Scan for the cell matching the given text and deliver its [X, Y] coordinate at center. 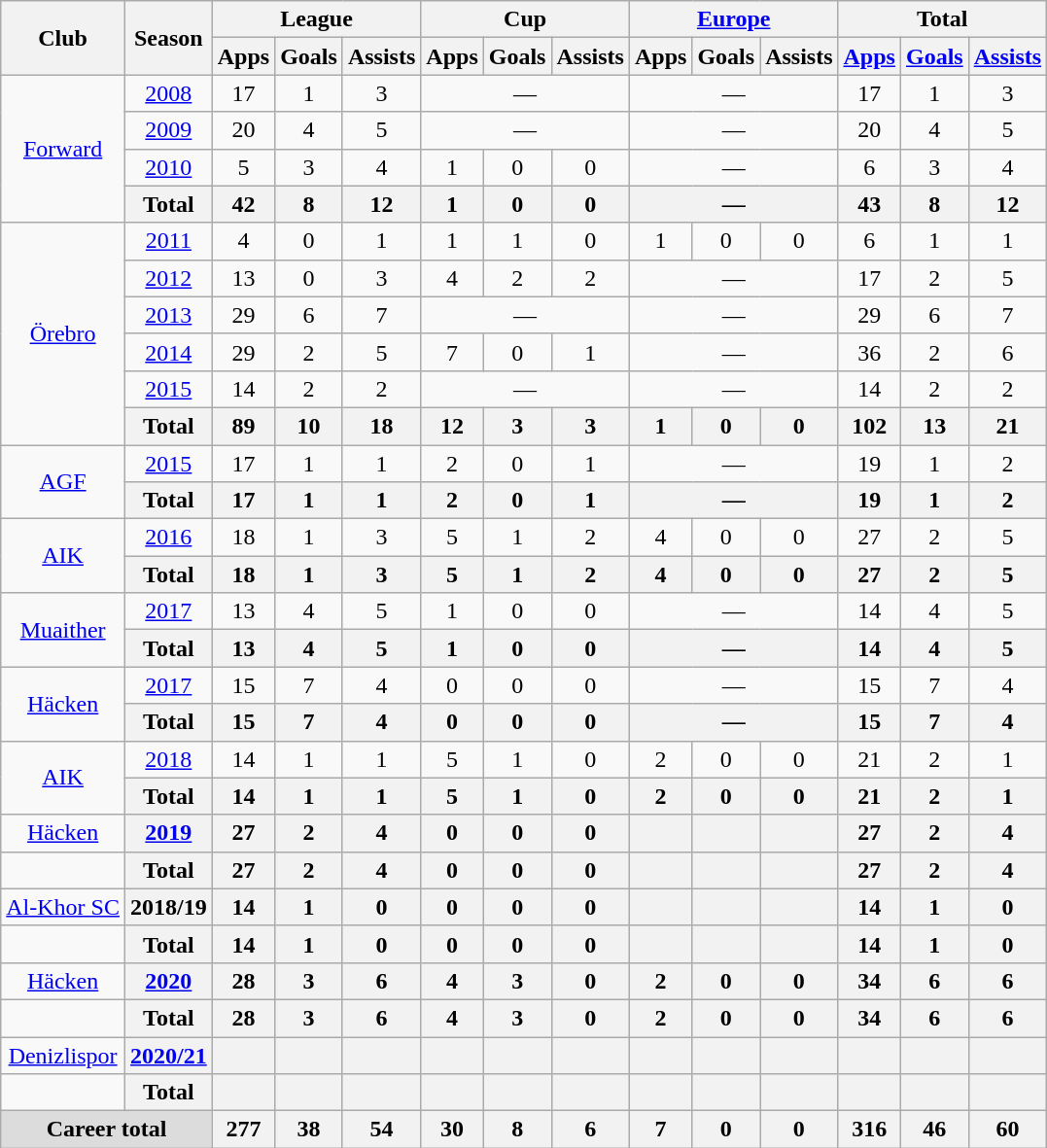
2013 [168, 315]
316 [869, 1130]
2010 [168, 167]
2012 [168, 278]
30 [452, 1130]
Cup [525, 19]
46 [934, 1130]
2008 [168, 93]
60 [1007, 1130]
2020/21 [168, 1055]
54 [381, 1130]
Denizlispor [63, 1055]
2019 [168, 833]
Muaither [63, 630]
42 [243, 204]
Örebro [63, 333]
102 [869, 426]
2014 [168, 352]
2018 [168, 759]
2009 [168, 130]
Club [63, 38]
38 [309, 1130]
2018/19 [168, 907]
AGF [63, 482]
2016 [168, 538]
89 [243, 426]
10 [309, 426]
Forward [63, 149]
Career total [107, 1130]
277 [243, 1130]
Al-Khor SC [63, 907]
League [317, 19]
36 [869, 352]
43 [869, 204]
Season [168, 38]
2011 [168, 241]
2020 [168, 981]
Europe [733, 19]
